Return the (X, Y) coordinate for the center point of the cell that contains the specified text.  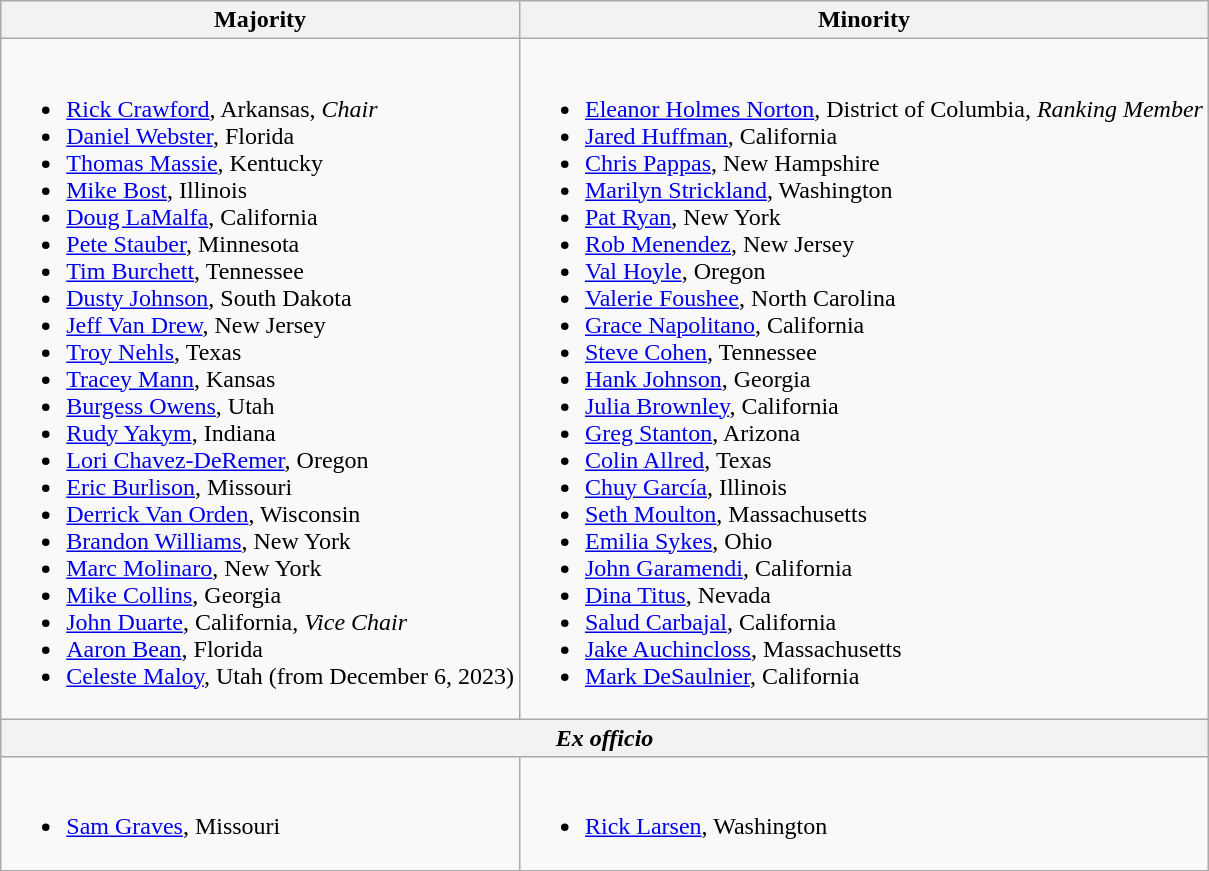
Sam Graves, Missouri (260, 814)
Rick Larsen, Washington (864, 814)
Ex officio (605, 738)
Minority (864, 20)
Majority (260, 20)
